Return the (x, y) coordinate for the center point of the cell that contains the specified text.  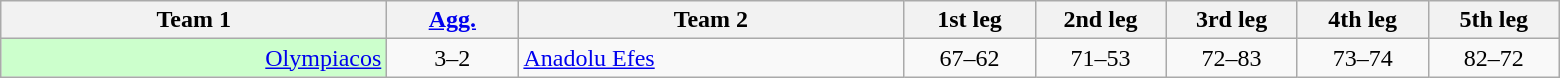
2nd leg (1100, 20)
5th leg (1494, 20)
1st leg (970, 20)
Anadolu Efes (711, 58)
Team 2 (711, 20)
67–62 (970, 58)
82–72 (1494, 58)
Olympiacos (194, 58)
4th leg (1362, 20)
72–83 (1232, 58)
71–53 (1100, 58)
Team 1 (194, 20)
Agg. (452, 20)
73–74 (1362, 58)
3rd leg (1232, 20)
3–2 (452, 58)
